Scan for the cell matching the given text and deliver its (X, Y) coordinate at center. 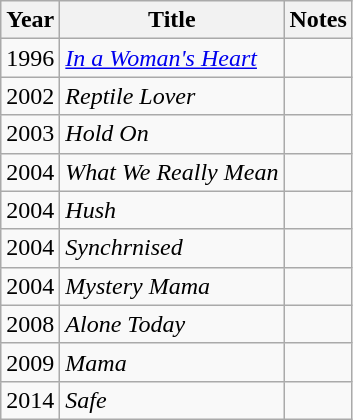
Notes (318, 20)
Mystery Mama (172, 286)
In a Woman's Heart (172, 58)
Title (172, 20)
2009 (30, 362)
Hush (172, 210)
Hold On (172, 134)
1996 (30, 58)
What We Really Mean (172, 172)
Alone Today (172, 324)
2003 (30, 134)
2008 (30, 324)
Year (30, 20)
Reptile Lover (172, 96)
Synchrnised (172, 248)
Mama (172, 362)
Safe (172, 400)
2002 (30, 96)
2014 (30, 400)
